Output the [x, y] coordinate of the center of the cell containing the given text.  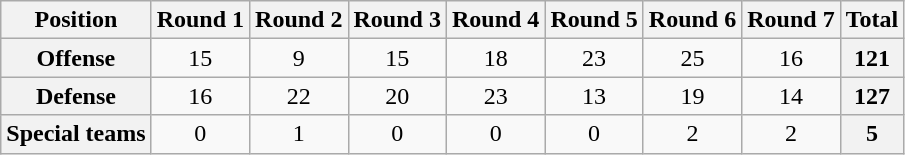
19 [692, 96]
Special teams [76, 134]
Round 4 [495, 20]
14 [791, 96]
121 [872, 58]
Round 6 [692, 20]
22 [299, 96]
18 [495, 58]
9 [299, 58]
Round 5 [594, 20]
Round 3 [397, 20]
1 [299, 134]
Defense [76, 96]
Total [872, 20]
Position [76, 20]
127 [872, 96]
Round 7 [791, 20]
13 [594, 96]
25 [692, 58]
Round 2 [299, 20]
5 [872, 134]
Offense [76, 58]
Round 1 [200, 20]
20 [397, 96]
